Capture the cell that displays the provided text and extract its [x, y] central coordinate. 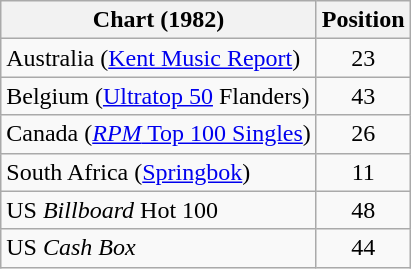
43 [363, 96]
26 [363, 134]
Australia (Kent Music Report) [159, 58]
US Billboard Hot 100 [159, 210]
48 [363, 210]
South Africa (Springbok) [159, 172]
Belgium (Ultratop 50 Flanders) [159, 96]
Canada (RPM Top 100 Singles) [159, 134]
Position [363, 20]
US Cash Box [159, 248]
Chart (1982) [159, 20]
23 [363, 58]
44 [363, 248]
11 [363, 172]
